Return (x, y) of the center of cell containing provided text 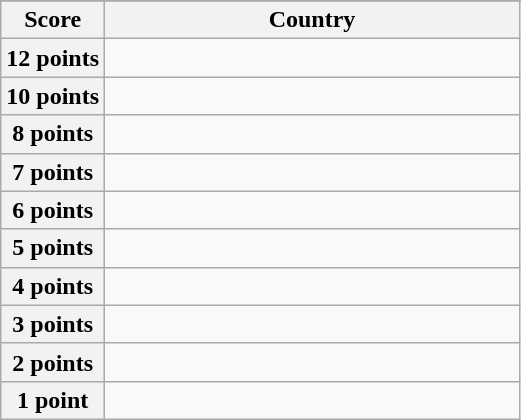
3 points (53, 324)
Score (53, 20)
12 points (53, 58)
6 points (53, 210)
1 point (53, 400)
Country (312, 20)
4 points (53, 286)
8 points (53, 134)
5 points (53, 248)
2 points (53, 362)
10 points (53, 96)
7 points (53, 172)
